Find where the given text appears and provide that cell's center as [x, y] coordinate. 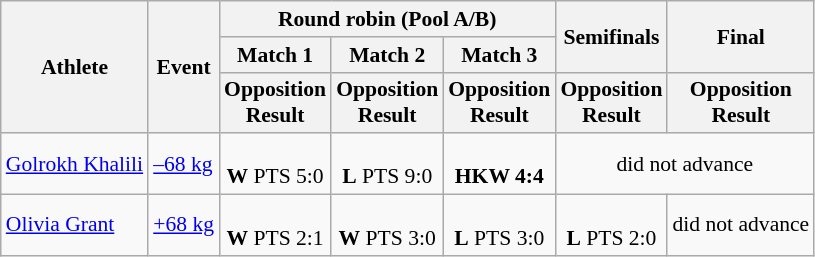
Final [740, 36]
Match 2 [387, 55]
W PTS 3:0 [387, 226]
Semifinals [611, 36]
L PTS 2:0 [611, 226]
Athlete [74, 67]
–68 kg [184, 164]
Event [184, 67]
L PTS 3:0 [499, 226]
L PTS 9:0 [387, 164]
Round robin (Pool A/B) [387, 19]
+68 kg [184, 226]
W PTS 5:0 [275, 164]
W PTS 2:1 [275, 226]
Olivia Grant [74, 226]
Match 1 [275, 55]
HKW 4:4 [499, 164]
Golrokh Khalili [74, 164]
Match 3 [499, 55]
